Capture the cell that displays the provided text and extract its [x, y] central coordinate. 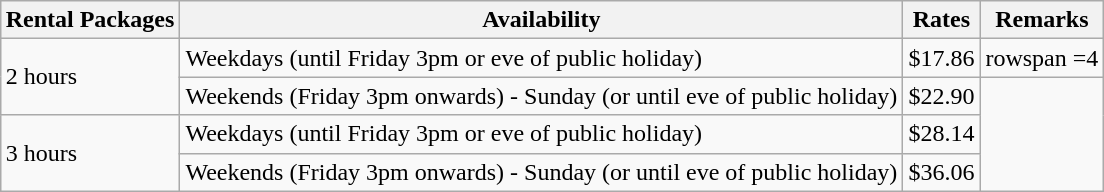
rowspan =4 [1042, 58]
$28.14 [942, 134]
$17.86 [942, 58]
$22.90 [942, 96]
2 hours [90, 77]
Rental Packages [90, 20]
Rates [942, 20]
Availability [542, 20]
$36.06 [942, 172]
Remarks [1042, 20]
3 hours [90, 153]
